Pinpoint the cell where the given text exists, returning its [x, y] midpoint coordinate. 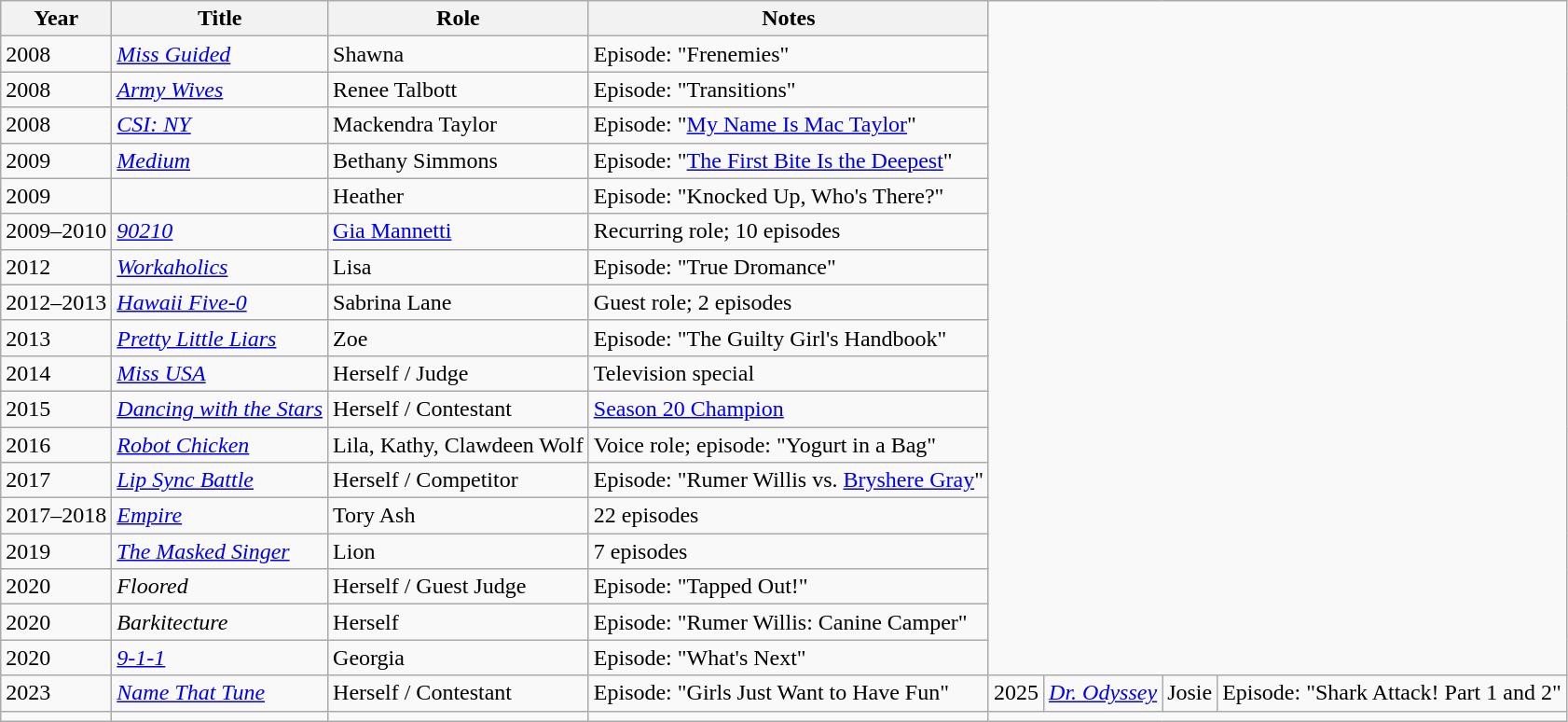
Miss Guided [220, 54]
Georgia [459, 658]
Bethany Simmons [459, 160]
Episode: "Girls Just Want to Have Fun" [789, 693]
Renee Talbott [459, 90]
Episode: "The First Bite Is the Deepest" [789, 160]
2025 [1016, 693]
Episode: "Shark Attack! Part 1 and 2" [1393, 693]
Lion [459, 551]
Shawna [459, 54]
Barkitecture [220, 622]
Dr. Odyssey [1104, 693]
Medium [220, 160]
Television special [789, 373]
CSI: NY [220, 125]
Notes [789, 19]
Title [220, 19]
Lip Sync Battle [220, 480]
Episode: "Transitions" [789, 90]
Mackendra Taylor [459, 125]
Lila, Kathy, Clawdeen Wolf [459, 445]
2015 [56, 409]
Tory Ash [459, 516]
Empire [220, 516]
2017–2018 [56, 516]
Gia Mannetti [459, 231]
Episode: "My Name Is Mac Taylor" [789, 125]
Guest role; 2 episodes [789, 302]
2016 [56, 445]
Herself / Competitor [459, 480]
Episode: "Frenemies" [789, 54]
Josie [1190, 693]
Episode: "Rumer Willis vs. Bryshere Gray" [789, 480]
Heather [459, 196]
Role [459, 19]
Floored [220, 587]
Herself / Guest Judge [459, 587]
Workaholics [220, 267]
The Masked Singer [220, 551]
Episode: "Knocked Up, Who's There?" [789, 196]
7 episodes [789, 551]
Episode: "Tapped Out!" [789, 587]
Army Wives [220, 90]
Voice role; episode: "Yogurt in a Bag" [789, 445]
Episode: "What's Next" [789, 658]
2012–2013 [56, 302]
Year [56, 19]
2023 [56, 693]
Episode: "Rumer Willis: Canine Camper" [789, 622]
22 episodes [789, 516]
Recurring role; 10 episodes [789, 231]
Episode: "True Dromance" [789, 267]
2012 [56, 267]
Dancing with the Stars [220, 409]
Sabrina Lane [459, 302]
Herself / Judge [459, 373]
90210 [220, 231]
9-1-1 [220, 658]
Name That Tune [220, 693]
Season 20 Champion [789, 409]
Pretty Little Liars [220, 338]
Herself [459, 622]
Zoe [459, 338]
Miss USA [220, 373]
Episode: "The Guilty Girl's Handbook" [789, 338]
2014 [56, 373]
Hawaii Five-0 [220, 302]
2009–2010 [56, 231]
2017 [56, 480]
Lisa [459, 267]
2013 [56, 338]
Robot Chicken [220, 445]
2019 [56, 551]
